Return (X, Y) of the center of cell containing provided text 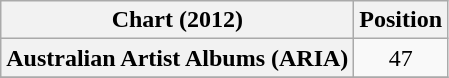
Chart (2012) (178, 20)
Australian Artist Albums (ARIA) (178, 58)
Position (401, 20)
47 (401, 58)
